Pinpoint the cell where the given text exists, returning its (X, Y) midpoint coordinate. 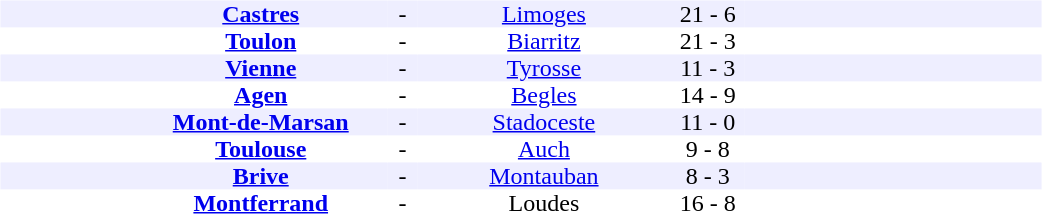
Castres (261, 14)
11 - 3 (708, 68)
Toulouse (261, 150)
Auch (544, 150)
Montauban (544, 176)
Vienne (261, 68)
Limoges (544, 14)
Tyrosse (544, 68)
Loudes (544, 204)
Montferrand (261, 204)
21 - 6 (708, 14)
Stadoceste (544, 122)
14 - 9 (708, 96)
8 - 3 (708, 176)
9 - 8 (708, 150)
Agen (261, 96)
Biarritz (544, 42)
Mont-de-Marsan (261, 122)
16 - 8 (708, 204)
11 - 0 (708, 122)
21 - 3 (708, 42)
Toulon (261, 42)
Brive (261, 176)
Begles (544, 96)
